Extract the (x, y) coordinate from the center of the cell holding the provided text.  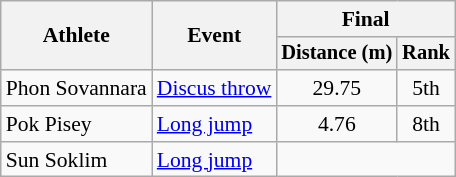
8th (426, 124)
Phon Sovannara (76, 88)
29.75 (336, 88)
Final (365, 19)
4.76 (336, 124)
Long jump (214, 124)
Distance (m) (336, 54)
Athlete (76, 36)
5th (426, 88)
Discus throw (214, 88)
Event (214, 36)
Pok Pisey (76, 124)
Rank (426, 54)
